Pinpoint the cell where the given text exists, returning its (x, y) midpoint coordinate. 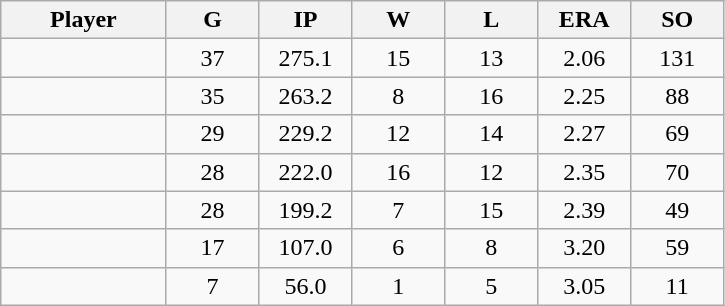
W (398, 20)
263.2 (306, 96)
3.05 (584, 286)
107.0 (306, 248)
13 (492, 58)
ERA (584, 20)
11 (678, 286)
35 (212, 96)
14 (492, 134)
49 (678, 210)
199.2 (306, 210)
2.39 (584, 210)
37 (212, 58)
SO (678, 20)
2.06 (584, 58)
70 (678, 172)
G (212, 20)
6 (398, 248)
1 (398, 286)
IP (306, 20)
275.1 (306, 58)
2.35 (584, 172)
2.25 (584, 96)
Player (84, 20)
17 (212, 248)
5 (492, 286)
2.27 (584, 134)
131 (678, 58)
88 (678, 96)
69 (678, 134)
L (492, 20)
59 (678, 248)
222.0 (306, 172)
3.20 (584, 248)
56.0 (306, 286)
229.2 (306, 134)
29 (212, 134)
